Provide the [x, y] coordinate of the cell's center where the given text is located.  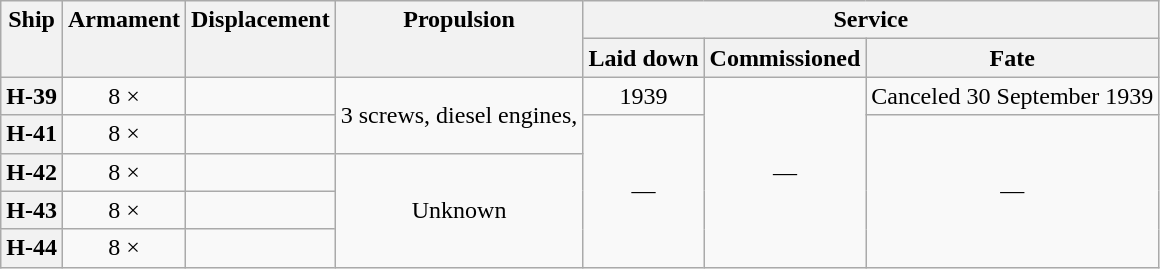
Armament [124, 39]
Canceled 30 September 1939 [1012, 96]
Fate [1012, 58]
Ship [32, 39]
Service [871, 20]
1939 [644, 96]
H-43 [32, 210]
Commissioned [785, 58]
Propulsion [459, 39]
H-41 [32, 134]
Laid down [644, 58]
Displacement [261, 39]
Unknown [459, 210]
3 screws, diesel engines, [459, 115]
H-44 [32, 248]
H-42 [32, 172]
H-39 [32, 96]
